Locate the cell with the specified text and output its (x, y) center coordinate. 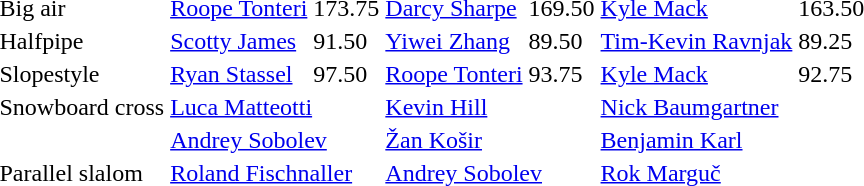
93.75 (562, 74)
91.50 (346, 41)
Andrey Sobolev (275, 140)
97.50 (346, 74)
Scotty James (239, 41)
Roope Tonteri (454, 74)
Kevin Hill (490, 107)
Luca Matteotti (275, 107)
Ryan Stassel (239, 74)
89.50 (562, 41)
Yiwei Zhang (454, 41)
Žan Košir (490, 140)
Tim-Kevin Ravnjak (696, 41)
Kyle Mack (696, 74)
